Scan for the cell matching the given text and deliver its [x, y] coordinate at center. 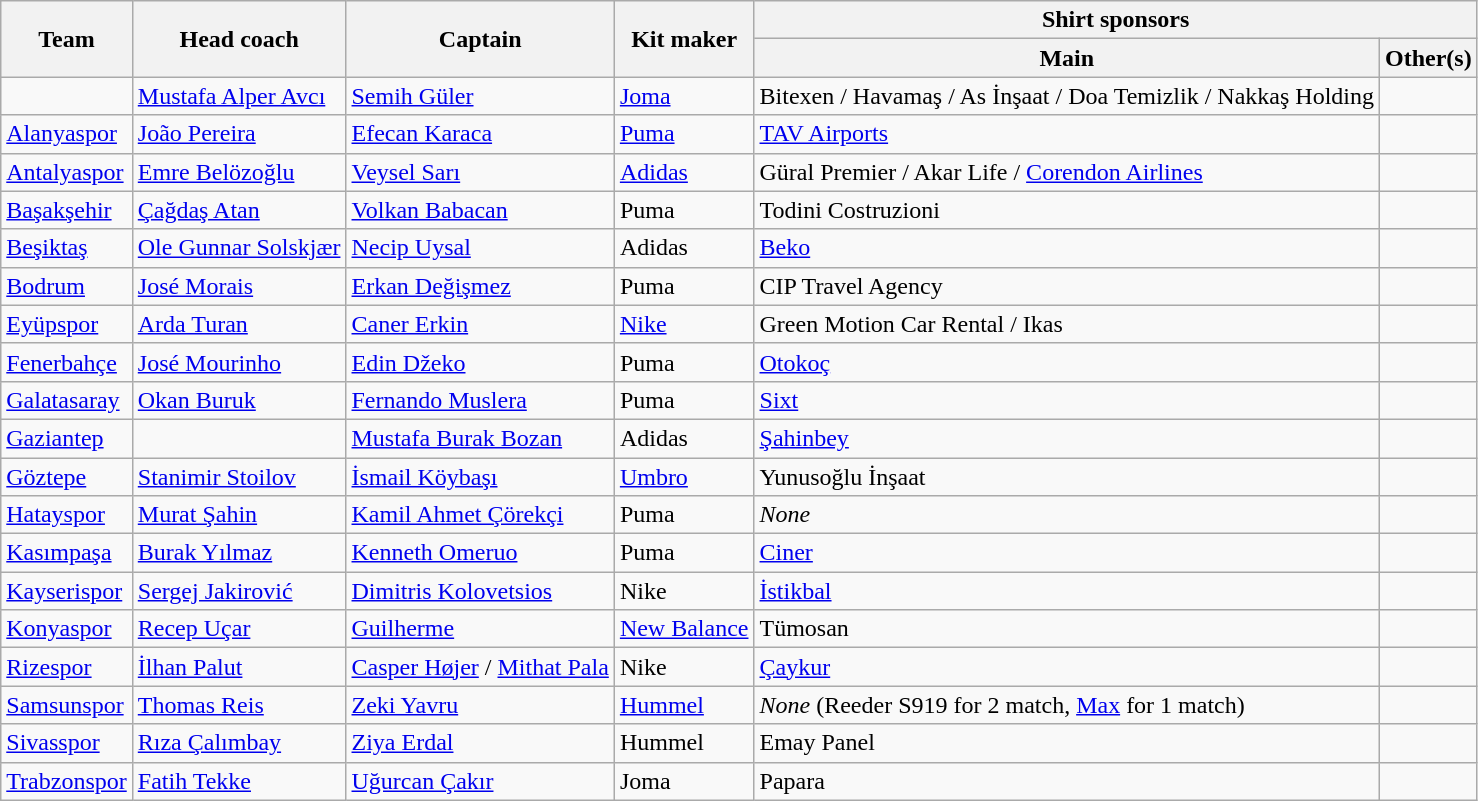
José Morais [239, 286]
Green Motion Car Rental / Ikas [1067, 324]
Shirt sponsors [1116, 20]
Ciner [1067, 553]
None [1067, 515]
Umbro [684, 477]
Burak Yılmaz [239, 553]
Necip Uysal [480, 248]
João Pereira [239, 134]
Dimitris Kolovetsios [480, 591]
Güral Premier / Akar Life / Corendon Airlines [1067, 172]
New Balance [684, 629]
Şahinbey [1067, 438]
Samsunspor [67, 705]
Çaykur [1067, 667]
Semih Güler [480, 96]
Göztepe [67, 477]
Emay Panel [1067, 743]
Fatih Tekke [239, 781]
José Mourinho [239, 362]
Kayserispor [67, 591]
Beşiktaş [67, 248]
Other(s) [1429, 58]
Kamil Ahmet Çörekçi [480, 515]
Arda Turan [239, 324]
Sixt [1067, 400]
TAV Airports [1067, 134]
Team [67, 39]
Başakşehir [67, 210]
Guilherme [480, 629]
Tümosan [1067, 629]
Galatasaray [67, 400]
Konyaspor [67, 629]
Recep Uçar [239, 629]
Volkan Babacan [480, 210]
Sivasspor [67, 743]
Kasımpaşa [67, 553]
Ole Gunnar Solskjær [239, 248]
Eyüpspor [67, 324]
Edin Džeko [480, 362]
Alanyaspor [67, 134]
Kenneth Omeruo [480, 553]
Mustafa Burak Bozan [480, 438]
Stanimir Stoilov [239, 477]
CIP Travel Agency [1067, 286]
Todini Costruzioni [1067, 210]
Çağdaş Atan [239, 210]
Head coach [239, 39]
Papara [1067, 781]
Zeki Yavru [480, 705]
Beko [1067, 248]
İstikbal [1067, 591]
Trabzonspor [67, 781]
Thomas Reis [239, 705]
Captain [480, 39]
Uğurcan Çakır [480, 781]
Murat Şahin [239, 515]
İlhan Palut [239, 667]
Casper Højer / Mithat Pala [480, 667]
Rıza Çalımbay [239, 743]
Gaziantep [67, 438]
Veysel Sarı [480, 172]
Hatayspor [67, 515]
Okan Buruk [239, 400]
Efecan Karaca [480, 134]
İsmail Köybaşı [480, 477]
Fenerbahçe [67, 362]
Ziya Erdal [480, 743]
Bitexen / Havamaş / As İnşaat / Doa Temizlik / Nakkaş Holding [1067, 96]
Main [1067, 58]
Caner Erkin [480, 324]
Antalyaspor [67, 172]
Otokoç [1067, 362]
Sergej Jakirović [239, 591]
Mustafa Alper Avcı [239, 96]
Rizespor [67, 667]
Emre Belözoğlu [239, 172]
Bodrum [67, 286]
Erkan Değişmez [480, 286]
None (Reeder S919 for 2 match, Max for 1 match) [1067, 705]
Yunusoğlu İnşaat [1067, 477]
Fernando Muslera [480, 400]
Kit maker [684, 39]
